Search for the cell housing the specified text and yield its [x, y] center coordinate. 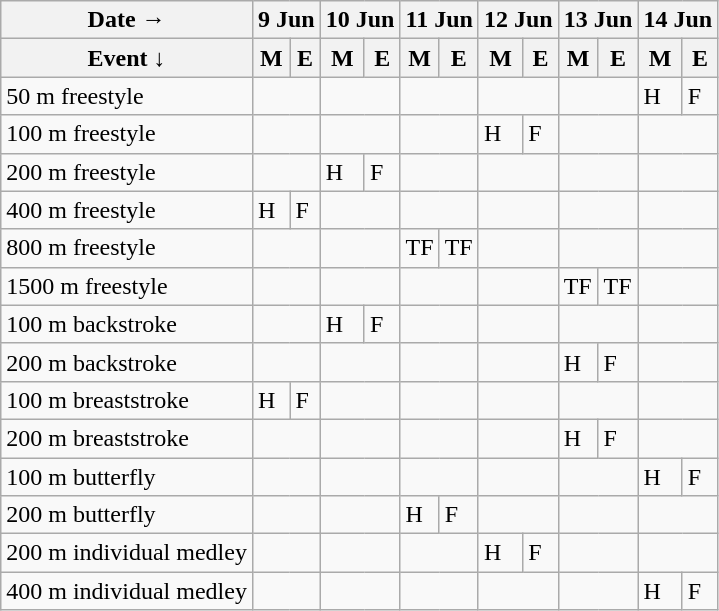
400 m individual medley [127, 591]
1500 m freestyle [127, 286]
400 m freestyle [127, 210]
100 m backstroke [127, 324]
Event ↓ [127, 58]
14 Jun [678, 20]
100 m butterfly [127, 477]
100 m freestyle [127, 134]
9 Jun [286, 20]
100 m breaststroke [127, 400]
200 m backstroke [127, 362]
200 m butterfly [127, 515]
13 Jun [598, 20]
12 Jun [518, 20]
50 m freestyle [127, 96]
200 m individual medley [127, 553]
11 Jun [439, 20]
200 m freestyle [127, 172]
800 m freestyle [127, 248]
10 Jun [360, 20]
Date → [127, 20]
200 m breaststroke [127, 438]
